Detect which cell encompasses the target text, then output its (X, Y) center coordinate. 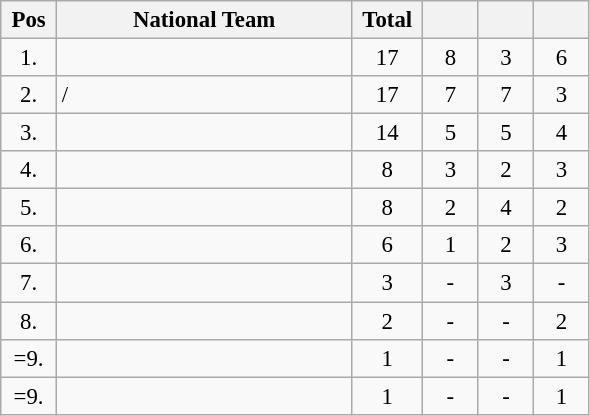
4. (29, 170)
5. (29, 208)
6. (29, 245)
14 (388, 133)
8. (29, 321)
Total (388, 20)
3. (29, 133)
/ (204, 95)
Pos (29, 20)
2. (29, 95)
National Team (204, 20)
7. (29, 283)
1. (29, 58)
